Return the [x, y] coordinate for the center point of the cell that contains the specified text.  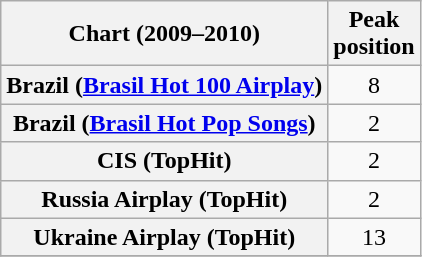
Peakposition [374, 34]
13 [374, 237]
CIS (TopHit) [164, 161]
Brazil (Brasil Hot Pop Songs) [164, 123]
8 [374, 85]
Brazil (Brasil Hot 100 Airplay) [164, 85]
Russia Airplay (TopHit) [164, 199]
Ukraine Airplay (TopHit) [164, 237]
Chart (2009–2010) [164, 34]
